Return the [x, y] coordinate for the center point of the cell that contains the specified text.  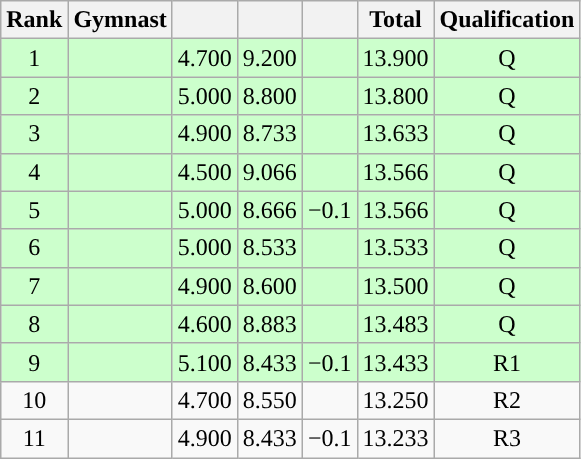
5 [34, 210]
13.533 [396, 248]
R3 [507, 438]
9.066 [270, 172]
1 [34, 58]
13.483 [396, 324]
13.633 [396, 134]
5.100 [204, 362]
8.550 [270, 400]
8 [34, 324]
Gymnast [120, 20]
8.666 [270, 210]
Qualification [507, 20]
10 [34, 400]
7 [34, 286]
9.200 [270, 58]
R2 [507, 400]
8.733 [270, 134]
11 [34, 438]
Total [396, 20]
13.800 [396, 96]
13.500 [396, 286]
13.233 [396, 438]
8.883 [270, 324]
2 [34, 96]
8.800 [270, 96]
Rank [34, 20]
3 [34, 134]
R1 [507, 362]
13.900 [396, 58]
4.600 [204, 324]
9 [34, 362]
8.533 [270, 248]
13.250 [396, 400]
4 [34, 172]
4.500 [204, 172]
8.600 [270, 286]
13.433 [396, 362]
6 [34, 248]
